Provide the [x, y] coordinate of the cell's center where the given text is located.  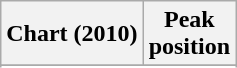
Chart (2010) [72, 34]
Peakposition [189, 34]
